Return the (x, y) coordinate for the center point of the cell that contains the specified text.  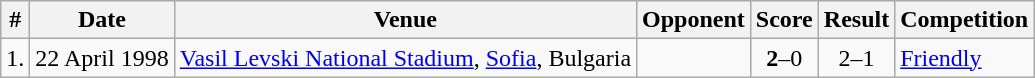
Score (784, 20)
Friendly (964, 58)
# (16, 20)
Result (856, 20)
22 April 1998 (102, 58)
Vasil Levski National Stadium, Sofia, Bulgaria (405, 58)
Venue (405, 20)
Opponent (694, 20)
Competition (964, 20)
Date (102, 20)
2–1 (856, 58)
2–0 (784, 58)
1. (16, 58)
